Detect which cell encompasses the target text, then output its (X, Y) center coordinate. 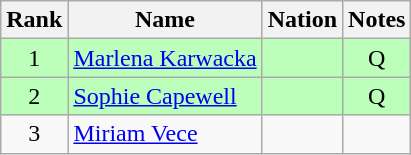
Miriam Vece (165, 134)
Sophie Capewell (165, 96)
Name (165, 20)
2 (34, 96)
Rank (34, 20)
1 (34, 58)
Marlena Karwacka (165, 58)
3 (34, 134)
Nation (302, 20)
Notes (377, 20)
